Detect which cell encompasses the target text, then output its [X, Y] center coordinate. 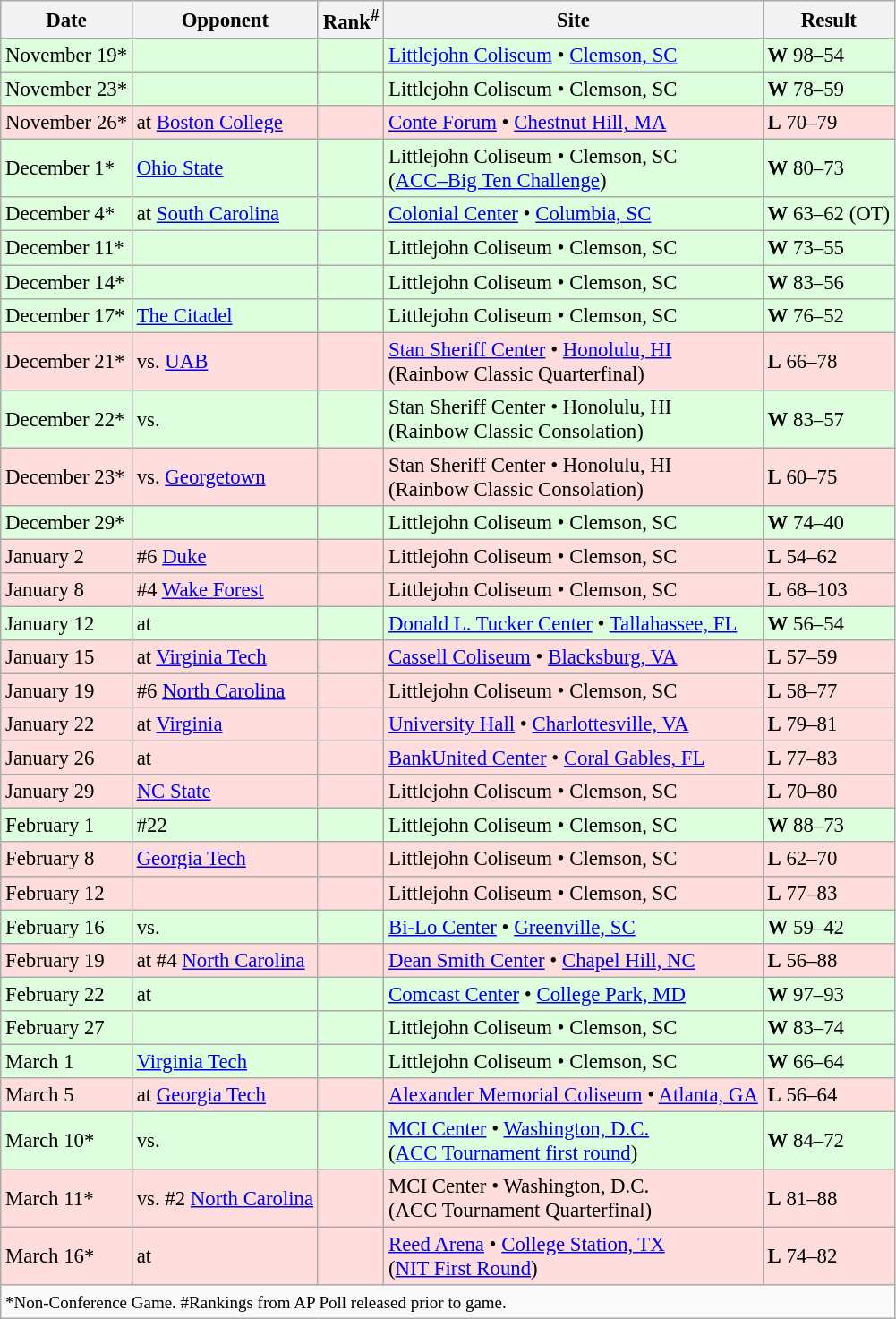
January 2 [66, 556]
February 22 [66, 994]
December 17* [66, 315]
January 12 [66, 623]
W 73–55 [829, 248]
L 58–77 [829, 691]
Rank# [351, 20]
Alexander Memorial Coliseum • Atlanta, GA [574, 1095]
University Hall • Charlottesville, VA [574, 724]
L 60–75 [829, 476]
L 79–81 [829, 724]
W 84–72 [829, 1141]
L 62–70 [829, 860]
January 29 [66, 792]
Opponent [225, 20]
vs. Georgetown [225, 476]
W 63–62 (OT) [829, 214]
W 56–54 [829, 623]
Dean Smith Center • Chapel Hill, NC [574, 960]
W 98–54 [829, 56]
Donald L. Tucker Center • Tallahassee, FL [574, 623]
Bi-Lo Center • Greenville, SC [574, 927]
L 81–88 [829, 1198]
February 16 [66, 927]
Conte Forum • Chestnut Hill, MA [574, 123]
W 74–40 [829, 523]
Reed Arena • College Station, TX(NIT First Round) [574, 1257]
Result [829, 20]
January 15 [66, 657]
December 4* [66, 214]
November 26* [66, 123]
L 54–62 [829, 556]
December 23* [66, 476]
W 59–42 [829, 927]
at Virginia [225, 724]
February 19 [66, 960]
Colonial Center • Columbia, SC [574, 214]
February 8 [66, 860]
January 22 [66, 724]
November 19* [66, 56]
*Non-Conference Game. #Rankings from AP Poll released prior to game. [448, 1302]
March 1 [66, 1061]
vs. UAB [225, 362]
December 22* [66, 419]
at Virginia Tech [225, 657]
March 10* [66, 1141]
L 70–79 [829, 123]
W 97–93 [829, 994]
The Citadel [225, 315]
L 70–80 [829, 792]
December 14* [66, 282]
March 11* [66, 1198]
February 12 [66, 893]
L 57–59 [829, 657]
#6 Duke [225, 556]
at #4 North Carolina [225, 960]
March 16* [66, 1257]
L 74–82 [829, 1257]
January 26 [66, 758]
March 5 [66, 1095]
at South Carolina [225, 214]
Georgia Tech [225, 860]
L 66–78 [829, 362]
at Boston College [225, 123]
BankUnited Center • Coral Gables, FL [574, 758]
February 1 [66, 826]
Cassell Coliseum • Blacksburg, VA [574, 657]
Date [66, 20]
December 1* [66, 168]
at Georgia Tech [225, 1095]
December 29* [66, 523]
W 83–56 [829, 282]
W 80–73 [829, 168]
vs. #2 North Carolina [225, 1198]
W 88–73 [829, 826]
December 11* [66, 248]
L 56–64 [829, 1095]
#4 Wake Forest [225, 590]
December 21* [66, 362]
Ohio State [225, 168]
Stan Sheriff Center • Honolulu, HI(Rainbow Classic Quarterfinal) [574, 362]
W 66–64 [829, 1061]
Site [574, 20]
Littlejohn Coliseum • Clemson, SC(ACC–Big Ten Challenge) [574, 168]
January 8 [66, 590]
#6 North Carolina [225, 691]
January 19 [66, 691]
February 27 [66, 1028]
Comcast Center • College Park, MD [574, 994]
W 78–59 [829, 90]
NC State [225, 792]
L 68–103 [829, 590]
MCI Center • Washington, D.C.(ACC Tournament first round) [574, 1141]
W 76–52 [829, 315]
November 23* [66, 90]
MCI Center • Washington, D.C.(ACC Tournament Quarterfinal) [574, 1198]
W 83–74 [829, 1028]
#22 [225, 826]
Virginia Tech [225, 1061]
W 83–57 [829, 419]
L 56–88 [829, 960]
